Return the (X, Y) coordinate for the center point of the cell that contains the specified text.  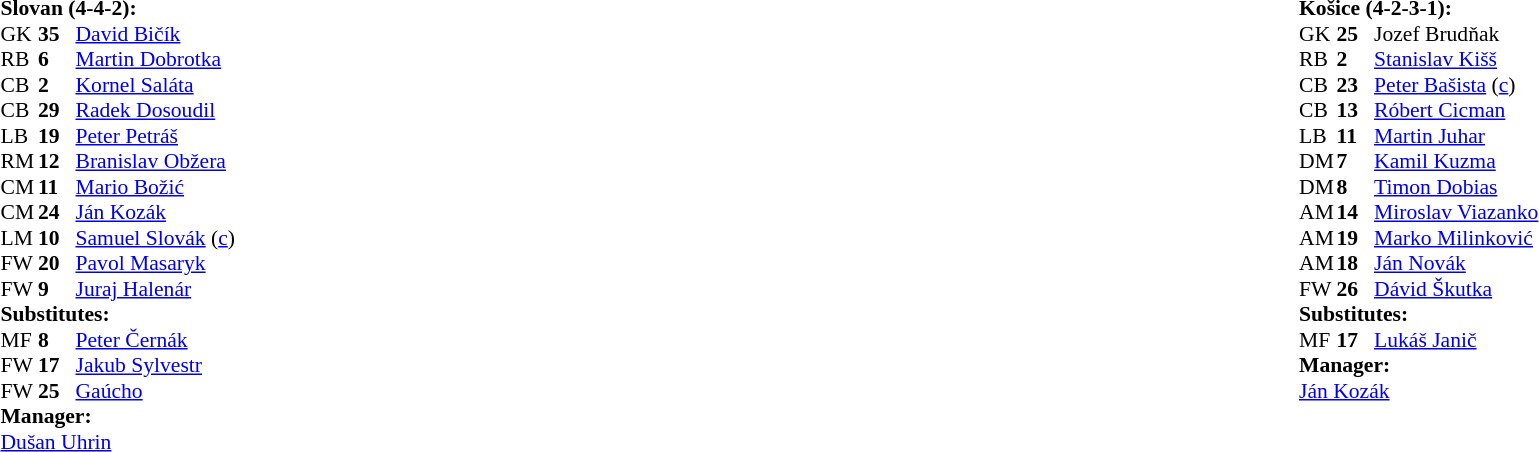
Gaúcho (156, 391)
Jakub Sylvestr (156, 365)
10 (57, 238)
26 (1356, 289)
David Bičík (156, 34)
Jozef Brudňak (1456, 34)
Ján Novák (1456, 263)
35 (57, 34)
Martin Juhar (1456, 136)
RM (19, 161)
Peter Bašista (c) (1456, 85)
Róbert Cicman (1456, 111)
Miroslav Viazanko (1456, 213)
29 (57, 111)
23 (1356, 85)
7 (1356, 161)
Kornel Saláta (156, 85)
Peter Petráš (156, 136)
Timon Dobias (1456, 187)
24 (57, 213)
Branislav Obžera (156, 161)
18 (1356, 263)
Kamil Kuzma (1456, 161)
Samuel Slovák (c) (156, 238)
9 (57, 289)
Radek Dosoudil (156, 111)
Stanislav Kišš (1456, 59)
14 (1356, 213)
6 (57, 59)
Marko Milinković (1456, 238)
Mario Božić (156, 187)
Martin Dobrotka (156, 59)
Peter Černák (156, 340)
Pavol Masaryk (156, 263)
20 (57, 263)
Juraj Halenár (156, 289)
Lukáš Janič (1456, 340)
13 (1356, 111)
LM (19, 238)
Dávid Škutka (1456, 289)
12 (57, 161)
